Scan for the cell matching the given text and deliver its (X, Y) coordinate at center. 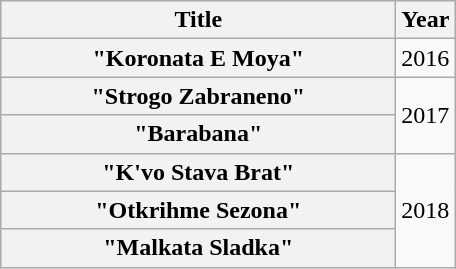
2017 (426, 115)
2016 (426, 58)
2018 (426, 210)
"Koronata E Moya" (198, 58)
"K'vo Stava Brat" (198, 172)
"Barabana" (198, 134)
"Malkata Sladka" (198, 248)
"Otkrihme Sezona" (198, 210)
"Strogo Zabraneno" (198, 96)
Year (426, 20)
Title (198, 20)
